Detect which cell encompasses the target text, then output its [X, Y] center coordinate. 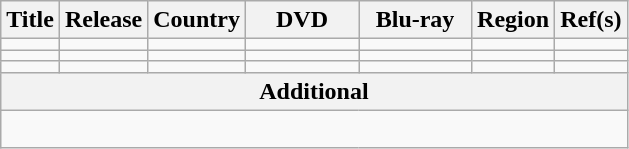
DVD [302, 20]
Country [197, 20]
Ref(s) [591, 20]
Release [103, 20]
Additional [314, 91]
Blu-ray [416, 20]
Title [30, 20]
Region [514, 20]
